Detect which cell encompasses the target text, then output its [x, y] center coordinate. 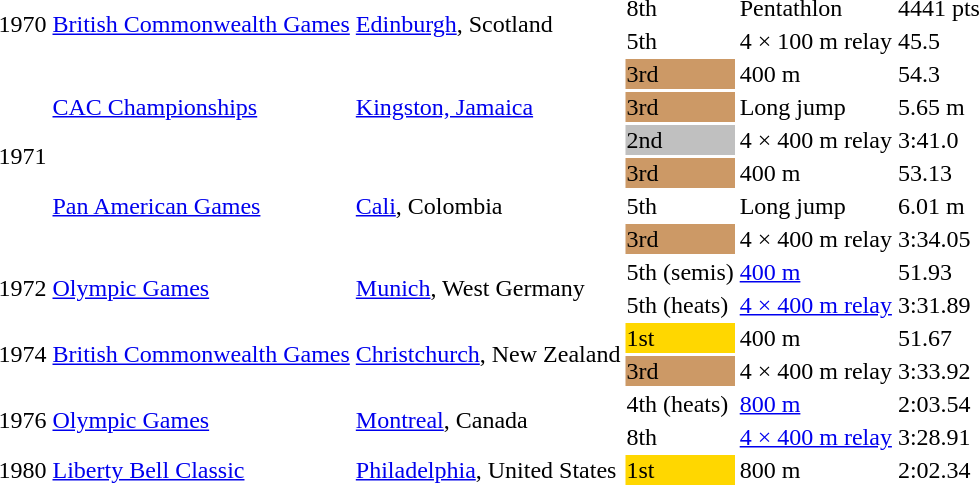
Kingston, Jamaica [488, 107]
Christchurch, New Zealand [488, 354]
4th (heats) [680, 404]
Cali, Colombia [488, 206]
British Commonwealth Games [201, 354]
Montreal, Canada [488, 420]
Liberty Bell Classic [201, 470]
5th (heats) [680, 305]
Pan American Games [201, 206]
CAC Championships [201, 107]
2nd [680, 140]
5th (semis) [680, 272]
Munich, West Germany [488, 288]
8th [680, 437]
4 × 100 m relay [816, 41]
Philadelphia, United States [488, 470]
